Extract the [x, y] coordinate from the center of the cell holding the provided text.  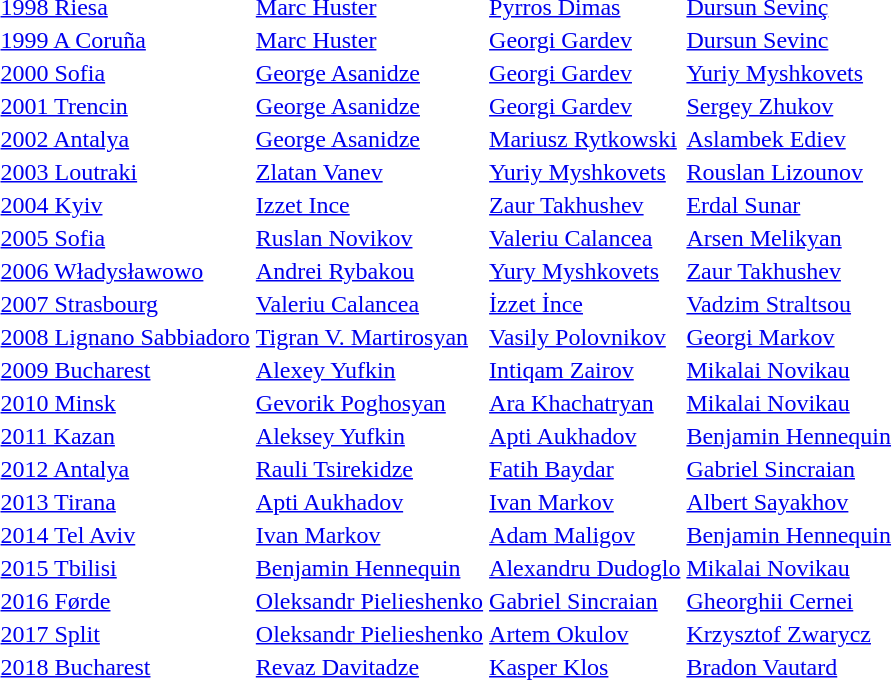
Zaur Takhushev [585, 205]
Gevorik Poghosyan [369, 403]
Izzet Ince [369, 205]
Andrei Rybakou [369, 271]
Gabriel Sincraian [585, 601]
Benjamin Hennequin [369, 568]
Artem Okulov [585, 634]
Rauli Tsirekidze [369, 469]
Mariusz Rytkowski [585, 139]
Tigran V. Martirosyan [369, 337]
Yury Myshkovets [585, 271]
Vasily Polovnikov [585, 337]
Ruslan Novikov [369, 238]
Adam Maligov [585, 535]
Alexandru Dudoglo [585, 568]
Intiqam Zairov [585, 370]
Yuriy Myshkovets [585, 172]
Fatih Baydar [585, 469]
Marc Huster [369, 40]
Aleksey Yufkin [369, 436]
Ara Khachatryan [585, 403]
Alexey Yufkin [369, 370]
İzzet İnce [585, 304]
Zlatan Vanev [369, 172]
